Find where the given text appears and provide that cell's center as (X, Y) coordinate. 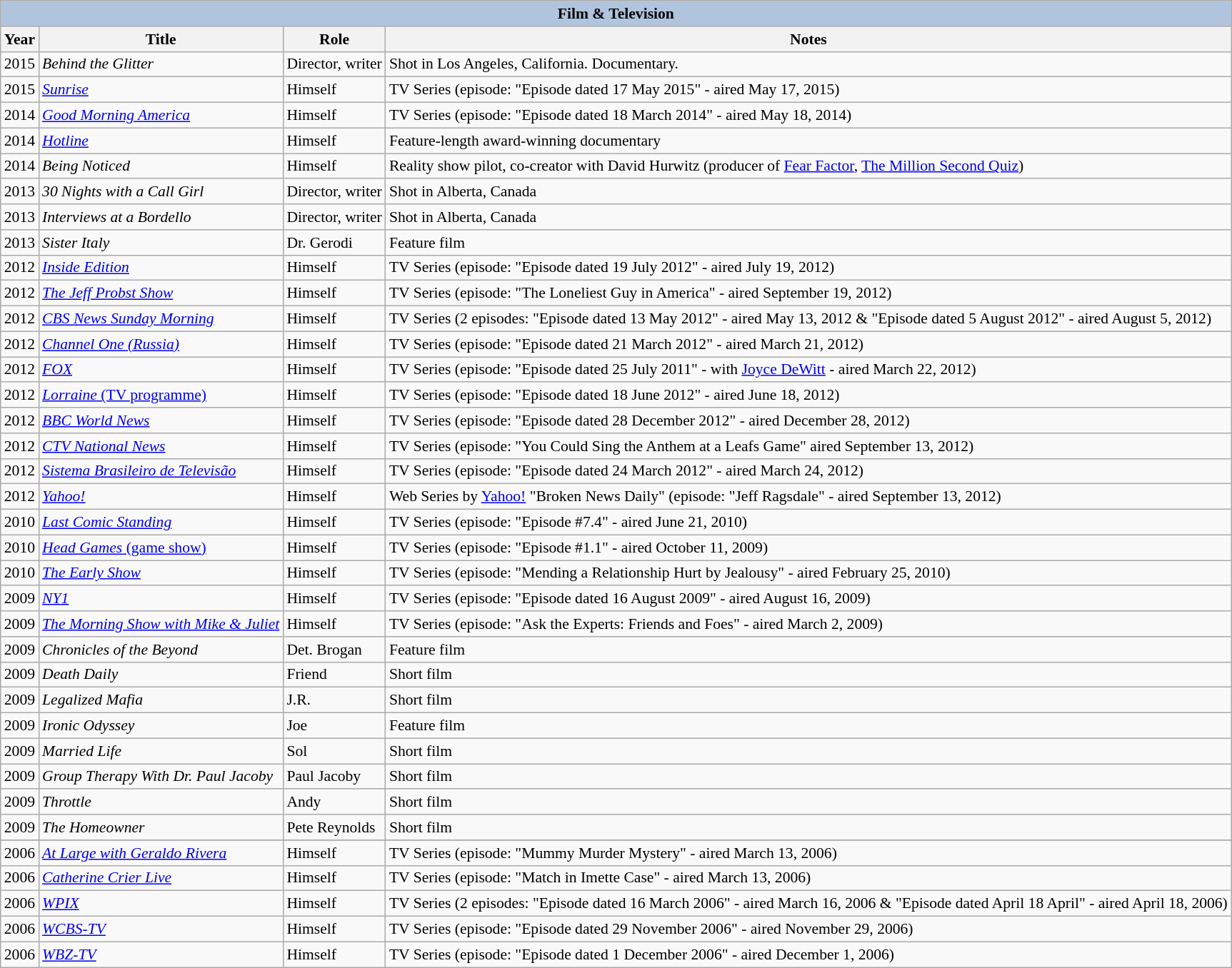
TV Series (episode: "Episode dated 16 August 2009" - aired August 16, 2009) (808, 599)
TV Series (episode: "Mending a Relationship Hurt by Jealousy" - aired February 25, 2010) (808, 573)
TV Series (episode: "You Could Sing the Anthem at a Leafs Game" aired September 13, 2012) (808, 446)
Notes (808, 39)
Dr. Gerodi (334, 243)
TV Series (episode: "Episode dated 29 November 2006" - aired November 29, 2006) (808, 929)
Sol (334, 751)
Good Morning America (161, 116)
Catherine Crier Live (161, 878)
Year (20, 39)
TV Series (2 episodes: "Episode dated 13 May 2012" - aired May 13, 2012 & "Episode dated 5 August 2012" - aired August 5, 2012) (808, 319)
TV Series (episode: "Episode #1.1" - aired October 11, 2009) (808, 548)
TV Series (2 episodes: "Episode dated 16 March 2006" - aired March 16, 2006 & "Episode dated April 18 April" - aired April 18, 2006) (808, 904)
TV Series (episode: "Episode dated 25 July 2011" - with Joyce DeWitt - aired March 22, 2012) (808, 370)
TV Series (episode: "Episode dated 1 December 2006" - aired December 1, 2006) (808, 954)
Legalized Mafia (161, 700)
Head Games (game show) (161, 548)
Reality show pilot, co-creator with David Hurwitz (producer of Fear Factor, The Million Second Quiz) (808, 166)
Chronicles of the Beyond (161, 650)
Last Comic Standing (161, 523)
TV Series (episode: "Episode dated 28 December 2012" - aired December 28, 2012) (808, 420)
The Jeff Probst Show (161, 293)
WBZ-TV (161, 954)
30 Nights with a Call Girl (161, 192)
WPIX (161, 904)
TV Series (episode: "Episode dated 17 May 2015" - aired May 17, 2015) (808, 90)
TV Series (episode: "Ask the Experts: Friends and Foes" - aired March 2, 2009) (808, 624)
At Large with Geraldo Rivera (161, 853)
Throttle (161, 802)
TV Series (episode: "Episode dated 24 March 2012" - aired March 24, 2012) (808, 471)
TV Series (episode: "Episode dated 18 March 2014" - aired May 18, 2014) (808, 116)
Channel One (Russia) (161, 344)
Andy (334, 802)
WCBS-TV (161, 929)
Lorraine (TV programme) (161, 395)
TV Series (episode: "Match in Imette Case" - aired March 13, 2006) (808, 878)
Behind the Glitter (161, 64)
Interviews at a Bordello (161, 217)
The Homeowner (161, 827)
The Early Show (161, 573)
TV Series (episode: "Episode #7.4" - aired June 21, 2010) (808, 523)
TV Series (episode: "The Loneliest Guy in America" - aired September 19, 2012) (808, 293)
Married Life (161, 751)
Sistema Brasileiro de Televisão (161, 471)
Film & Television (616, 14)
Sunrise (161, 90)
Paul Jacoby (334, 777)
BBC World News (161, 420)
Hotline (161, 141)
Pete Reynolds (334, 827)
Friend (334, 675)
Sister Italy (161, 243)
J.R. (334, 700)
Web Series by Yahoo! "Broken News Daily" (episode: "Jeff Ragsdale" - aired September 13, 2012) (808, 497)
The Morning Show with Mike & Juliet (161, 624)
Inside Edition (161, 268)
TV Series (episode: "Episode dated 21 March 2012" - aired March 21, 2012) (808, 344)
Shot in Los Angeles, California. Documentary. (808, 64)
Death Daily (161, 675)
Det. Brogan (334, 650)
Group Therapy With Dr. Paul Jacoby (161, 777)
Ironic Odyssey (161, 726)
Role (334, 39)
TV Series (episode: "Episode dated 18 June 2012" - aired June 18, 2012) (808, 395)
Being Noticed (161, 166)
Joe (334, 726)
Title (161, 39)
CTV National News (161, 446)
NY1 (161, 599)
FOX (161, 370)
Yahoo! (161, 497)
TV Series (episode: "Mummy Murder Mystery" - aired March 13, 2006) (808, 853)
Feature-length award-winning documentary (808, 141)
TV Series (episode: "Episode dated 19 July 2012" - aired July 19, 2012) (808, 268)
CBS News Sunday Morning (161, 319)
